For the text-containing cell, return its midpoint in [X, Y] coordinate format. 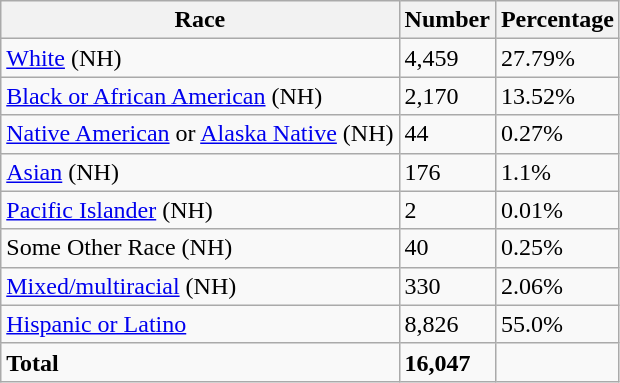
Native American or Alaska Native (NH) [200, 134]
Number [447, 20]
13.52% [557, 96]
2.06% [557, 286]
176 [447, 172]
Hispanic or Latino [200, 324]
0.25% [557, 248]
55.0% [557, 324]
4,459 [447, 58]
2 [447, 210]
Total [200, 362]
Pacific Islander (NH) [200, 210]
16,047 [447, 362]
0.01% [557, 210]
Race [200, 20]
44 [447, 134]
1.1% [557, 172]
0.27% [557, 134]
Asian (NH) [200, 172]
40 [447, 248]
330 [447, 286]
Mixed/multiracial (NH) [200, 286]
Black or African American (NH) [200, 96]
Percentage [557, 20]
27.79% [557, 58]
Some Other Race (NH) [200, 248]
White (NH) [200, 58]
2,170 [447, 96]
8,826 [447, 324]
